Extract the (X, Y) coordinate from the center of the cell holding the provided text.  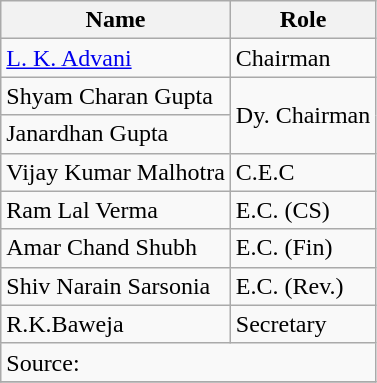
E.C. (Rev.) (302, 286)
E.C. (CS) (302, 210)
C.E.C (302, 172)
Name (116, 20)
Shiv Narain Sarsonia (116, 286)
L. K. Advani (116, 58)
Chairman (302, 58)
Vijay Kumar Malhotra (116, 172)
Secretary (302, 324)
Shyam Charan Gupta (116, 96)
Amar Chand Shubh (116, 248)
Ram Lal Verma (116, 210)
E.C. (Fin) (302, 248)
Janardhan Gupta (116, 134)
Role (302, 20)
R.K.Baweja (116, 324)
Source: (188, 362)
Dy. Chairman (302, 115)
